Locate the cell with the specified text and output its [X, Y] center coordinate. 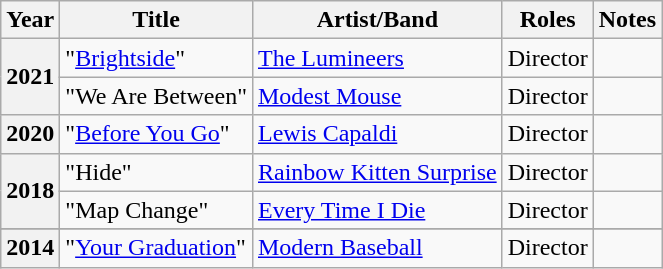
2020 [30, 134]
"Hide" [156, 172]
The Lumineers [377, 58]
"We Are Between" [156, 96]
Modest Mouse [377, 96]
Title [156, 20]
2014 [30, 248]
"Brightside" [156, 58]
Roles [548, 20]
"Map Change" [156, 210]
Artist/Band [377, 20]
Lewis Capaldi [377, 134]
Rainbow Kitten Surprise [377, 172]
Notes [627, 20]
Every Time I Die [377, 210]
Year [30, 20]
Modern Baseball [377, 248]
"Your Graduation" [156, 248]
2018 [30, 191]
"Before You Go" [156, 134]
2021 [30, 77]
